For the text-containing cell, return its midpoint in [x, y] coordinate format. 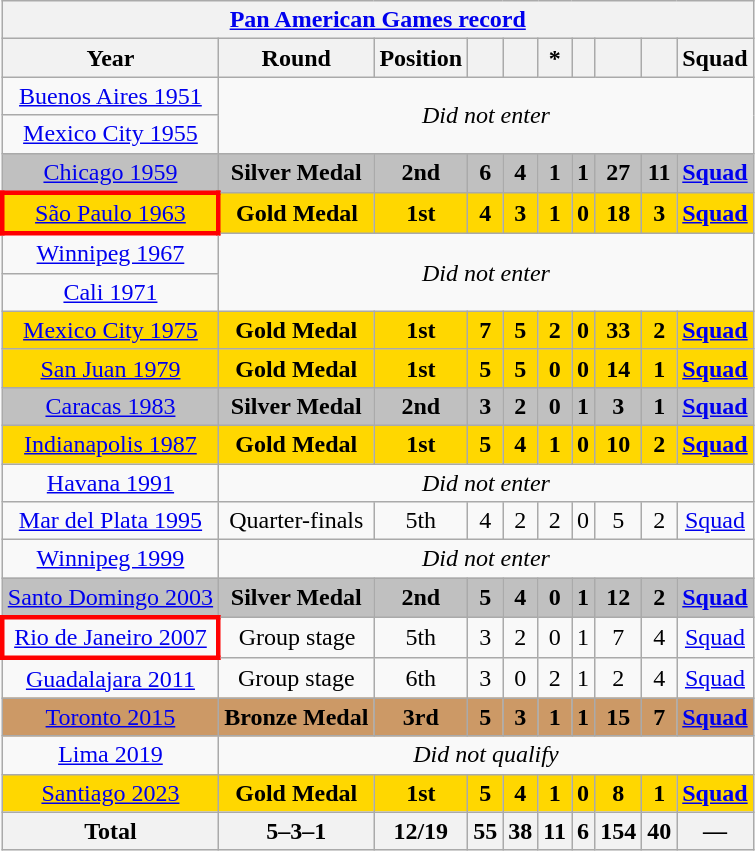
18 [618, 214]
Chicago 1959 [110, 173]
3rd [421, 717]
10 [618, 444]
Position [421, 58]
Quarter-finals [296, 521]
33 [618, 330]
Winnipeg 1999 [110, 559]
Winnipeg 1967 [110, 254]
Mexico City 1975 [110, 330]
Cali 1971 [110, 292]
12 [618, 598]
8 [618, 793]
14 [618, 368]
40 [660, 831]
55 [486, 831]
Indianapolis 1987 [110, 444]
12/19 [421, 831]
Year [110, 58]
Caracas 1983 [110, 406]
Bronze Medal [296, 717]
Lima 2019 [110, 755]
Guadalajara 2011 [110, 678]
15 [618, 717]
Santiago 2023 [110, 793]
Mexico City 1955 [110, 134]
— [715, 831]
154 [618, 831]
Pan American Games record [378, 20]
* [555, 58]
Mar del Plata 1995 [110, 521]
Toronto 2015 [110, 717]
5–3–1 [296, 831]
Total [110, 831]
Buenos Aires 1951 [110, 96]
Santo Domingo 2003 [110, 598]
São Paulo 1963 [110, 214]
San Juan 1979 [110, 368]
Havana 1991 [110, 483]
6th [421, 678]
Rio de Janeiro 2007 [110, 638]
Did not qualify [486, 755]
27 [618, 173]
38 [520, 831]
Round [296, 58]
